Return [X, Y] of the center of cell containing provided text 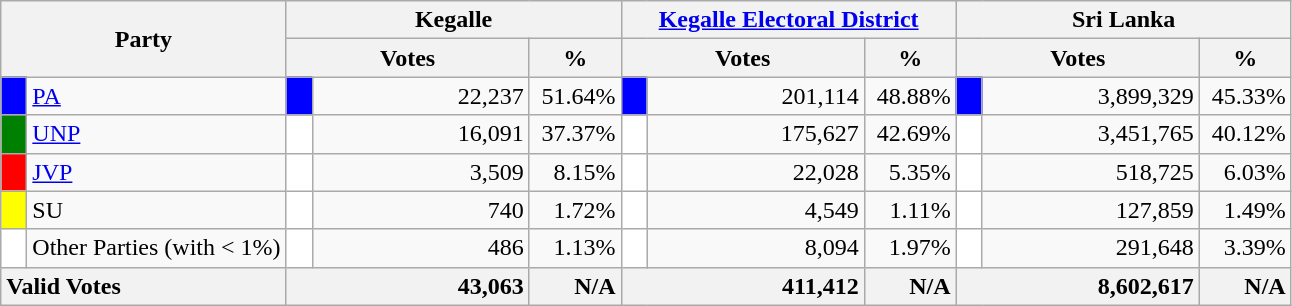
3,509 [420, 172]
JVP [156, 172]
PA [156, 96]
6.03% [1245, 172]
4,549 [756, 210]
3,451,765 [1090, 134]
48.88% [910, 96]
291,648 [1090, 248]
22,028 [756, 172]
Kegalle [454, 20]
42.69% [910, 134]
8,602,617 [1078, 286]
UNP [156, 134]
37.37% [575, 134]
Sri Lanka [1124, 20]
411,412 [742, 286]
Party [144, 39]
1.11% [910, 210]
Kegalle Electoral District [788, 20]
8,094 [756, 248]
486 [420, 248]
SU [156, 210]
3.39% [1245, 248]
127,859 [1090, 210]
22,237 [420, 96]
1.97% [910, 248]
201,114 [756, 96]
1.49% [1245, 210]
1.72% [575, 210]
740 [420, 210]
45.33% [1245, 96]
40.12% [1245, 134]
1.13% [575, 248]
5.35% [910, 172]
51.64% [575, 96]
43,063 [408, 286]
518,725 [1090, 172]
Valid Votes [144, 286]
175,627 [756, 134]
16,091 [420, 134]
8.15% [575, 172]
Other Parties (with < 1%) [156, 248]
3,899,329 [1090, 96]
